Provide the (X, Y) coordinate of the cell's center where the given text is located.  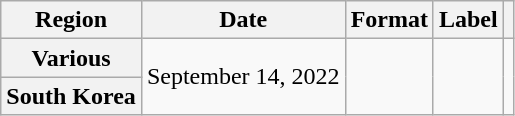
South Korea (72, 96)
September 14, 2022 (243, 77)
Date (243, 20)
Label (468, 20)
Format (389, 20)
Region (72, 20)
Various (72, 58)
